Capture the cell that displays the provided text and extract its (x, y) central coordinate. 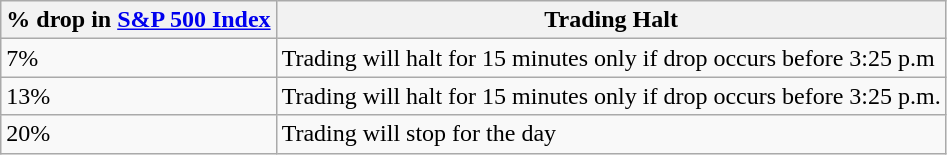
13% (138, 96)
Trading Halt (611, 20)
Trading will halt for 15 minutes only if drop occurs before 3:25 p.m. (611, 96)
Trading will stop for the day (611, 134)
% drop in S&P 500 Index (138, 20)
Trading will halt for 15 minutes only if drop occurs before 3:25 p.m (611, 58)
7% (138, 58)
20% (138, 134)
